Detect which cell encompasses the target text, then output its (X, Y) center coordinate. 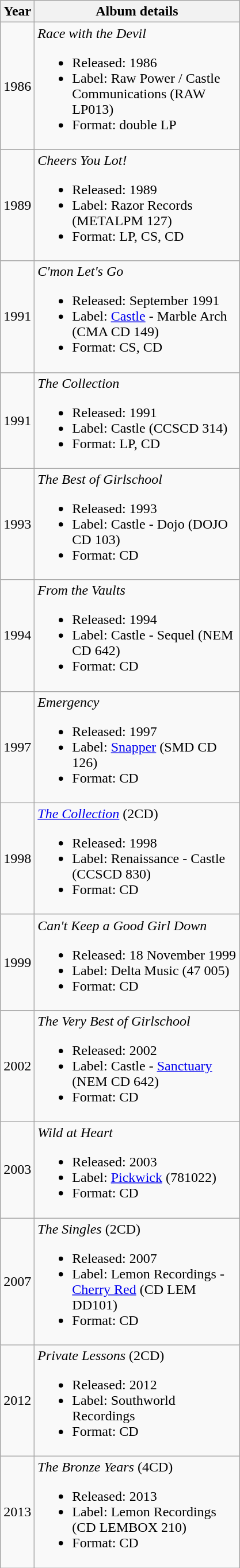
1994 (17, 635)
The Very Best of GirlschoolReleased: 2002Label: Castle - Sanctuary (NEM CD 642)Format: CD (137, 1066)
C'mon Let's GoReleased: September 1991Label: Castle - Marble Arch (CMA CD 149)Format: CS, CD (137, 317)
EmergencyReleased: 1997Label: Snapper (SMD CD 126)Format: CD (137, 747)
The Singles (2CD)Released: 2007Label: Lemon Recordings - Cherry Red (CD LEM DD101)Format: CD (137, 1281)
Private Lessons (2CD)Released: 2012Label: Southworld RecordingsFormat: CD (137, 1401)
1986 (17, 86)
Cheers You Lot!Released: 1989Label: Razor Records (METALPM 127)Format: LP, CS, CD (137, 205)
1999 (17, 962)
2003 (17, 1170)
1993 (17, 524)
The Collection (2CD)Released: 1998Label: Renaissance - Castle (CCSCD 830)Format: CD (137, 858)
Wild at HeartReleased: 2003Label: Pickwick (781022)Format: CD (137, 1170)
Year (17, 11)
2007 (17, 1281)
2013 (17, 1512)
2012 (17, 1401)
The Bronze Years (4CD)Released: 2013Label: Lemon Recordings (CD LEMBOX 210)Format: CD (137, 1512)
2002 (17, 1066)
From the VaultsReleased: 1994Label: Castle - Sequel (NEM CD 642)Format: CD (137, 635)
Album details (137, 11)
1989 (17, 205)
Race with the DevilReleased: 1986Label: Raw Power / Castle Communications (RAW LP013)Format: double LP (137, 86)
1997 (17, 747)
Can't Keep a Good Girl DownReleased: 18 November 1999Label: Delta Music (47 005)Format: CD (137, 962)
The Best of GirlschoolReleased: 1993Label: Castle - Dojo (DOJO CD 103)Format: CD (137, 524)
The CollectionReleased: 1991Label: Castle (CCSCD 314)Format: LP, CD (137, 421)
1998 (17, 858)
